Pinpoint the cell where the given text exists, returning its (x, y) midpoint coordinate. 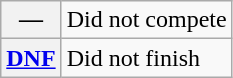
Did not finish (146, 58)
— (31, 20)
Did not compete (146, 20)
DNF (31, 58)
